Determine the (X, Y) coordinate at the center of the cell enclosing the given text.  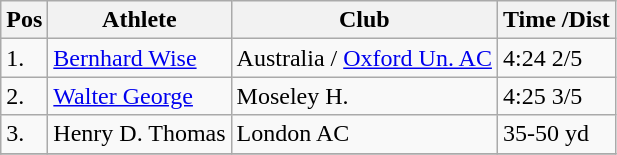
2. (24, 96)
Club (364, 20)
London AC (364, 134)
4:25 3/5 (556, 96)
3. (24, 134)
Bernhard Wise (140, 58)
Athlete (140, 20)
1. (24, 58)
Australia / Oxford Un. AC (364, 58)
Henry D. Thomas (140, 134)
4:24 2/5 (556, 58)
35-50 yd (556, 134)
Walter George (140, 96)
Time /Dist (556, 20)
Moseley H. (364, 96)
Pos (24, 20)
